Detect which cell encompasses the target text, then output its [X, Y] center coordinate. 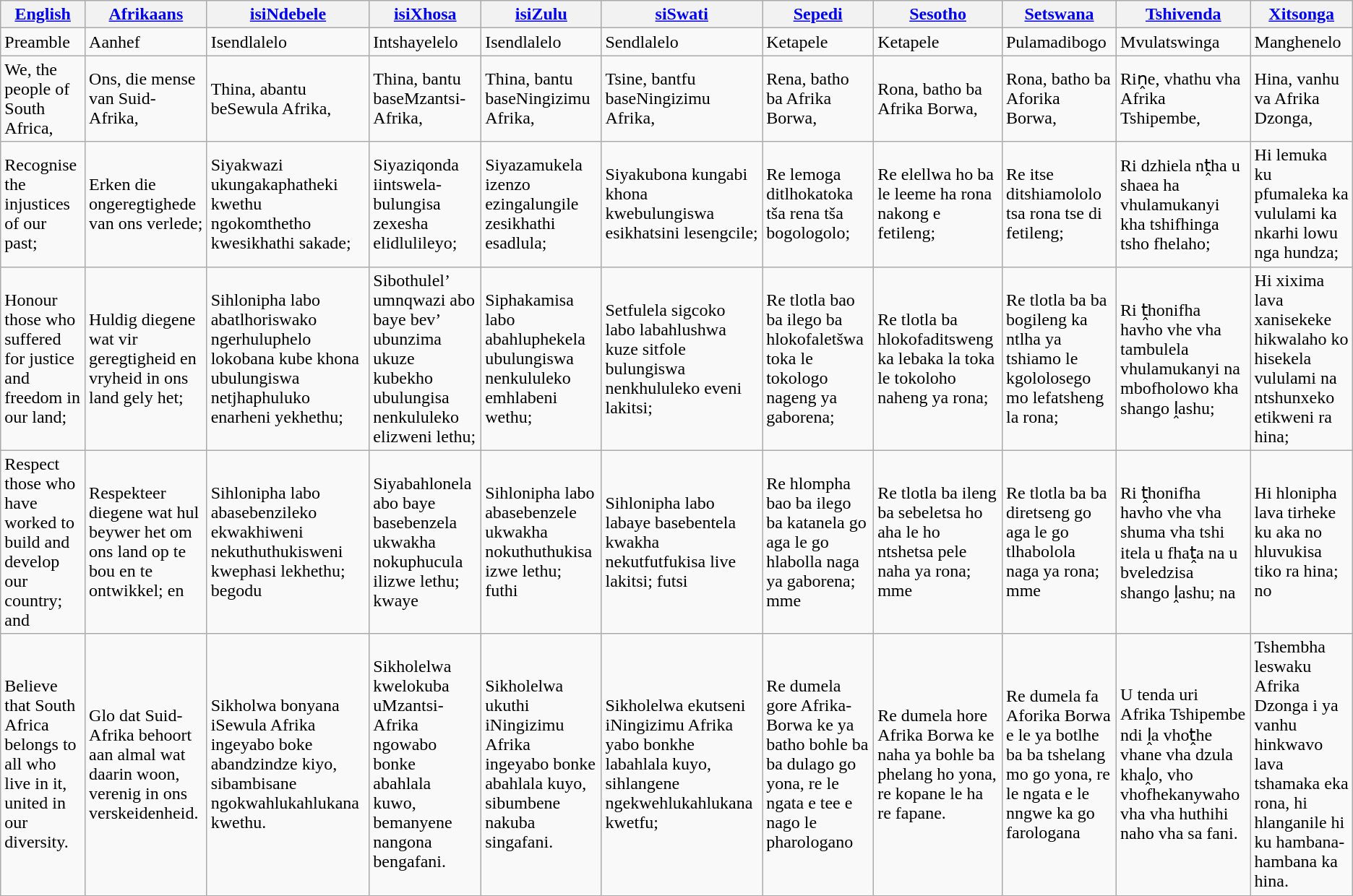
Re hlompha bao ba ilego ba katanela go aga le go hlabolla naga ya gaborena; mme [818, 542]
Believe that South Africa belongs to all who live in it, united in our diversity. [43, 764]
Setfulela sigcoko labo labahlushwa kuze sitfole bulungiswa nenkhululeko eveni lakitsi; [682, 358]
Re itse ditshiamololo tsa rona tse di fetileng; [1059, 204]
Ons, die mense van Suid-Afrika, [146, 98]
Sendlalelo [682, 42]
Tsine, bantfu baseNingizimu Afrika, [682, 98]
Hi xixima lava xanisekeke hikwalaho ko hisekela vululami na ntshunxeko etikweni ra hina; [1301, 358]
Rena, batho ba Afrika Borwa, [818, 98]
Respekteer diegene wat hul beywer het om ons land op te bou en te ontwikkel; en [146, 542]
Sibothulel’ umnqwazi abo baye bev’ ubunzima ukuze kubekho ubulungisa nenkululeko elizweni lethu; [425, 358]
Tshembha leswaku Afrika Dzonga i ya vanhu hinkwavo lava tshamaka eka rona, hi hlanganile hi ku hambana-hambana ka hina. [1301, 764]
Glo dat Suid-Afrika behoort aan almal wat daarin woon, verenig in ons verskeidenheid. [146, 764]
Thina, bantu baseMzantsi-Afrika, [425, 98]
Erken die ongeregtighede van ons verlede; [146, 204]
Recognise the injustices of our past; [43, 204]
Re tlotla bao ba ilego ba hlokofaletšwa toka le tokologo nageng ya gaborena; [818, 358]
Sesotho [938, 14]
Aanhef [146, 42]
Sikholelwa ukuthi iNingizimu Afrika ingeyabo bonke abahlala kuyo, sibumbene nakuba singafani. [541, 764]
Re tlotla ba hlokofaditsweng ka lebaka la toka le tokoloho naheng ya rona; [938, 358]
Siyakubona kungabi khona kwebulungiswa esikhatsini lesengcile; [682, 204]
Sepedi [818, 14]
Hina, vanhu va Afrika Dzonga, [1301, 98]
Re tlotla ba ileng ba sebeletsa ho aha le ho ntshetsa pele naha ya rona; mme [938, 542]
Re dumela fa Aforika Borwa e le ya botlhe ba ba tshelang mo go yona, re le ngata e le nngwe ka go farologana [1059, 764]
Manghenelo [1301, 42]
Preamble [43, 42]
Rona, batho ba Aforika Borwa, [1059, 98]
Respect those who have worked to build and develop our country; and [43, 542]
isiNdebele [288, 14]
Honour those who suffered for justice and freedom in our land; [43, 358]
Siphakamisa labo abahluphekela ubulungiswa nenkululeko emhlabeni wethu; [541, 358]
Re tlotla ba ba bogileng ka ntlha ya tshiamo le kgololosego mo lefatsheng la rona; [1059, 358]
Thina, abantu beSewula Afrika, [288, 98]
Siyazamukela izenzo ezingalungile zesikhathi esadlula; [541, 204]
Intshayelelo [425, 42]
Riṋe, vhathu vha Afrika Tshipembe, [1184, 98]
Sihlonipha labo abasebenzileko ekwakhiweni nekuthuthukisweni kwephasi lekhethu; begodu [288, 542]
siSwati [682, 14]
Sihlonipha labo abatlhoriswako ngerhuluphelo lokobana kube khona ubulungiswa netjhaphuluko enarheni yekhethu; [288, 358]
Sihlonipha labo labaye basebentela kwakha nekutfutfukisa live lakitsi; futsi [682, 542]
Rona, batho ba Afrika Borwa, [938, 98]
Huldig diegene wat vir geregtigheid en vryheid in ons land gely het; [146, 358]
Re elellwa ho ba le leeme ha rona nakong e fetileng; [938, 204]
Ri ṱhonifha havho vhe vha tambulela vhulamukanyi na mbofholowo kha shango ḽashu; [1184, 358]
Sihlonipha labo abasebenzele ukwakha nokuthuthukisa izwe lethu; futhi [541, 542]
Ri dzhiela nṱha u shaea ha vhulamukanyi kha tshifhinga tsho fhelaho; [1184, 204]
Re dumela hore Afrika Borwa ke naha ya bohle ba phelang ho yona, re kopane le ha re fapane. [938, 764]
Ri ṱhonifha havho vhe vha shuma vha tshi itela u fhaṱa na u bveledzisa shango ḽashu; na [1184, 542]
Siyabahlonela abo baye basebenzela ukwakha nokuphucula ilizwe lethu; kwaye [425, 542]
Tshivenda [1184, 14]
U tenda uri Afrika Tshipembe ndi ḽa vhoṱhe vhane vha dzula khaḽo, vho vhofhekanywaho vha vha huthihi naho vha sa fani. [1184, 764]
Sikholwa bonyana iSewula Afrika ingeyabo boke abandzindze kiyo, sibambisane ngokwahlukahlukana kwethu. [288, 764]
English [43, 14]
Sikholelwa ekutseni iNingizimu Afrika yabo bonkhe labahlala kuyo, sihlangene ngekwehlukahlukana kwetfu; [682, 764]
Mvulatswinga [1184, 42]
Thina, bantu baseNingizimu Afrika, [541, 98]
isiXhosa [425, 14]
Siyakwazi ukungakaphatheki kwethu ngokomthetho kwesikhathi sakade; [288, 204]
Re lemoga ditlhokatoka tša rena tša bogologolo; [818, 204]
Siyaziqonda iintswela-bulungisa zexesha elidlulileyo; [425, 204]
Afrikaans [146, 14]
Re dumela gore Afrika-Borwa ke ya batho bohle ba ba dulago go yona, re le ngata e tee e nago le pharologano [818, 764]
isiZulu [541, 14]
Sikholelwa kwelokuba uMzantsi-Afrika ngowabo bonke abahlala kuwo, bemanyene nangona bengafani. [425, 764]
Re tlotla ba ba diretseng go aga le go tlhabolola naga ya rona; mme [1059, 542]
Pulamadibogo [1059, 42]
We, the people of South Africa, [43, 98]
Xitsonga [1301, 14]
Setswana [1059, 14]
Hi hlonipha lava tirheke ku aka no hluvukisa tiko ra hina; no [1301, 542]
Hi lemuka ku pfumaleka ka vululami ka nkarhi lowu nga hundza; [1301, 204]
